Capture the cell that displays the provided text and extract its [X, Y] central coordinate. 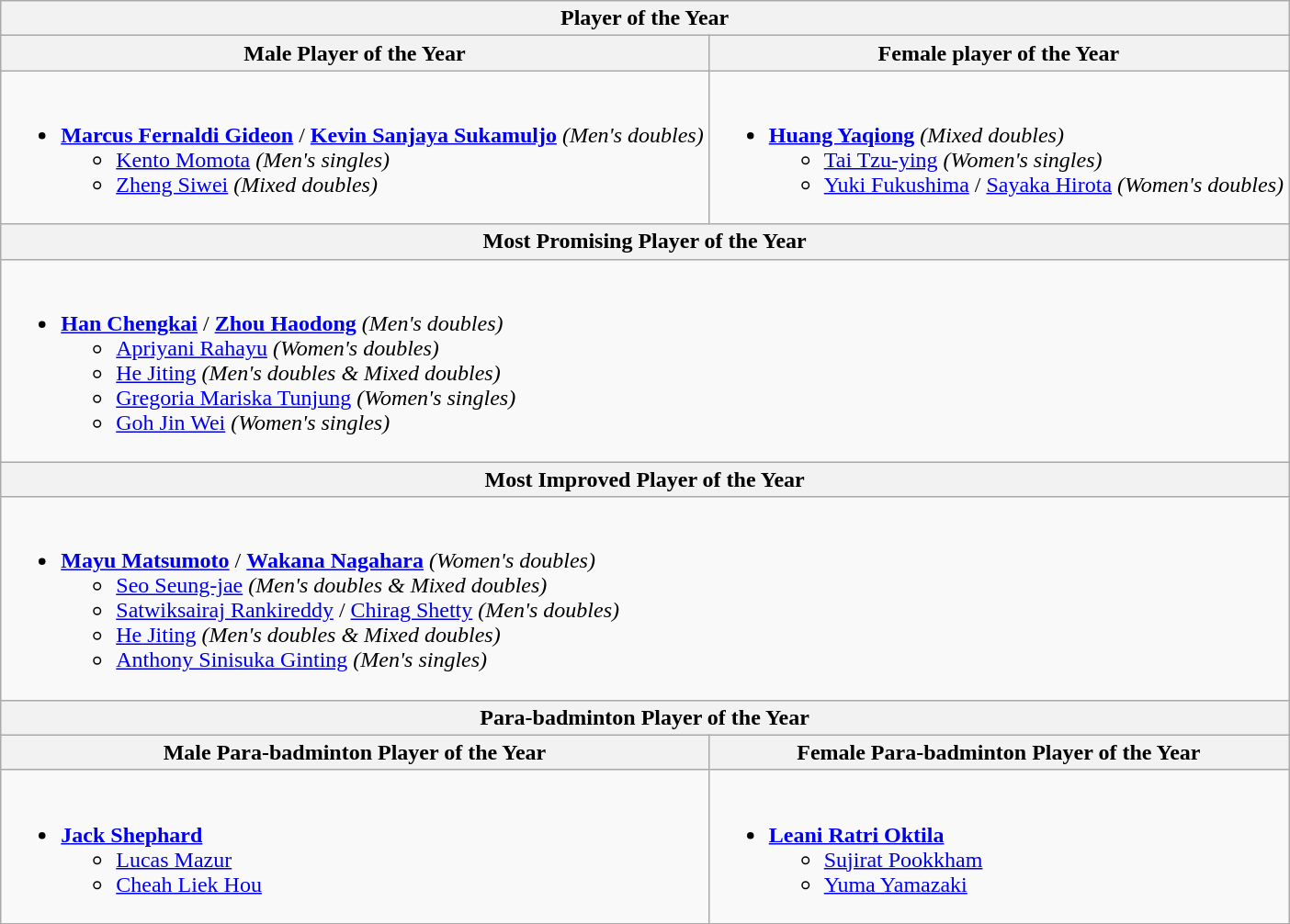
Female player of the Year [998, 53]
Player of the Year [645, 18]
Most Promising Player of the Year [645, 242]
Leani Ratri Oktila Sujirat Pookkham Yuma Yamazaki [998, 847]
Para-badminton Player of the Year [645, 717]
Marcus Fernaldi Gideon / Kevin Sanjaya Sukamuljo (Men's doubles) Kento Momota (Men's singles) Zheng Siwei (Mixed doubles) [355, 147]
Huang Yaqiong (Mixed doubles) Tai Tzu-ying (Women's singles) Yuki Fukushima / Sayaka Hirota (Women's doubles) [998, 147]
Jack Shephard Lucas Mazur Cheah Liek Hou [355, 847]
Most Improved Player of the Year [645, 479]
Female Para-badminton Player of the Year [998, 752]
Male Para-badminton Player of the Year [355, 752]
Male Player of the Year [355, 53]
